Return the [X, Y] coordinate for the center point of the cell that contains the specified text.  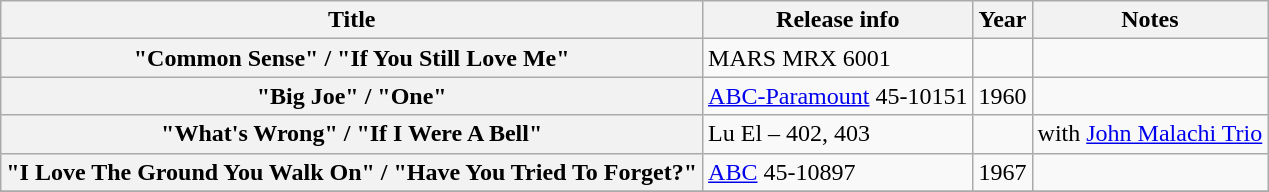
Notes [1150, 20]
MARS MRX 6001 [838, 58]
with John Malachi Trio [1150, 134]
"Big Joe" / "One" [352, 96]
ABC 45-10897 [838, 172]
"What's Wrong" / "If I Were A Bell" [352, 134]
"Common Sense" / "If You Still Love Me" [352, 58]
"I Love The Ground You Walk On" / "Have You Tried To Forget?" [352, 172]
ABC-Paramount 45-10151 [838, 96]
Title [352, 20]
1960 [1002, 96]
Year [1002, 20]
Release info [838, 20]
Lu El – 402, 403 [838, 134]
1967 [1002, 172]
